For the text-containing cell, return its midpoint in [X, Y] coordinate format. 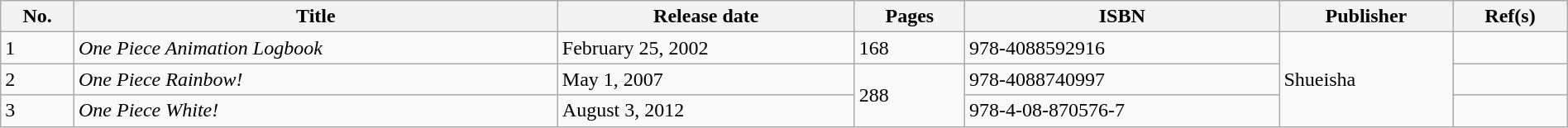
Shueisha [1366, 79]
978-4088740997 [1121, 79]
ISBN [1121, 17]
Publisher [1366, 17]
Ref(s) [1510, 17]
978-4-08-870576-7 [1121, 111]
Release date [706, 17]
One Piece Animation Logbook [316, 48]
3 [38, 111]
One Piece Rainbow! [316, 79]
2 [38, 79]
August 3, 2012 [706, 111]
No. [38, 17]
February 25, 2002 [706, 48]
288 [910, 95]
1 [38, 48]
One Piece White! [316, 111]
168 [910, 48]
978-4088592916 [1121, 48]
Title [316, 17]
May 1, 2007 [706, 79]
Pages [910, 17]
